Output the [x, y] coordinate of the center of the cell containing the given text.  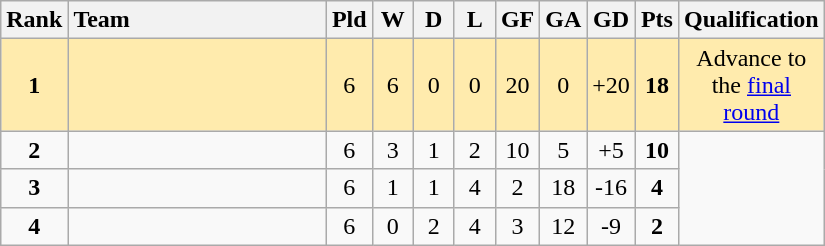
5 [564, 150]
-9 [612, 226]
Team [198, 20]
12 [564, 226]
GA [564, 20]
Qualification [751, 20]
L [474, 20]
Rank [34, 20]
GD [612, 20]
+20 [612, 85]
+5 [612, 150]
20 [517, 85]
Advance to the final round [751, 85]
D [434, 20]
Pld [349, 20]
GF [517, 20]
W [392, 20]
Pts [656, 20]
-16 [612, 188]
